Scan for the cell matching the given text and deliver its (X, Y) coordinate at center. 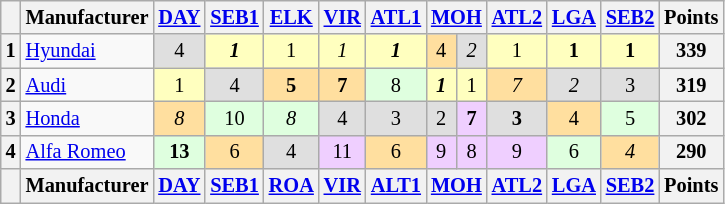
319 (691, 85)
ATL1 (396, 17)
11 (342, 152)
Audi (88, 85)
Alfa Romeo (88, 152)
302 (691, 118)
10 (234, 118)
Honda (88, 118)
13 (179, 152)
ROA (292, 186)
ELK (292, 17)
339 (691, 51)
ALT1 (396, 186)
290 (691, 152)
Hyundai (88, 51)
